Pinpoint the cell where the given text exists, returning its (X, Y) midpoint coordinate. 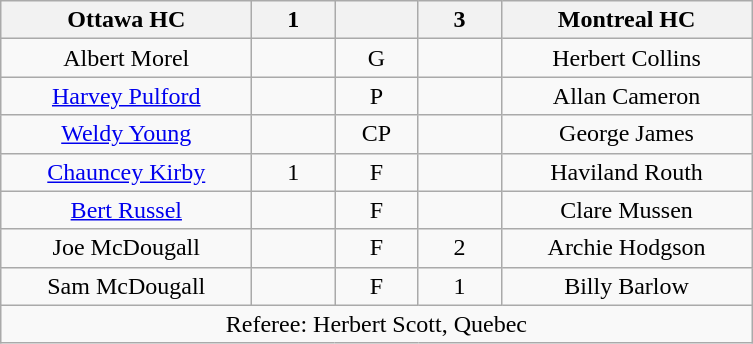
Billy Barlow (626, 286)
Archie Hodgson (626, 248)
Weldy Young (126, 134)
Joe McDougall (126, 248)
George James (626, 134)
2 (460, 248)
Sam McDougall (126, 286)
Ottawa HC (126, 20)
Montreal HC (626, 20)
Allan Cameron (626, 96)
Herbert Collins (626, 58)
P (376, 96)
Albert Morel (126, 58)
Clare Mussen (626, 210)
G (376, 58)
Haviland Routh (626, 172)
Chauncey Kirby (126, 172)
Bert Russel (126, 210)
3 (460, 20)
Referee: Herbert Scott, Quebec (376, 324)
Harvey Pulford (126, 96)
CP (376, 134)
